Return the [X, Y] coordinate for the center point of the cell that contains the specified text.  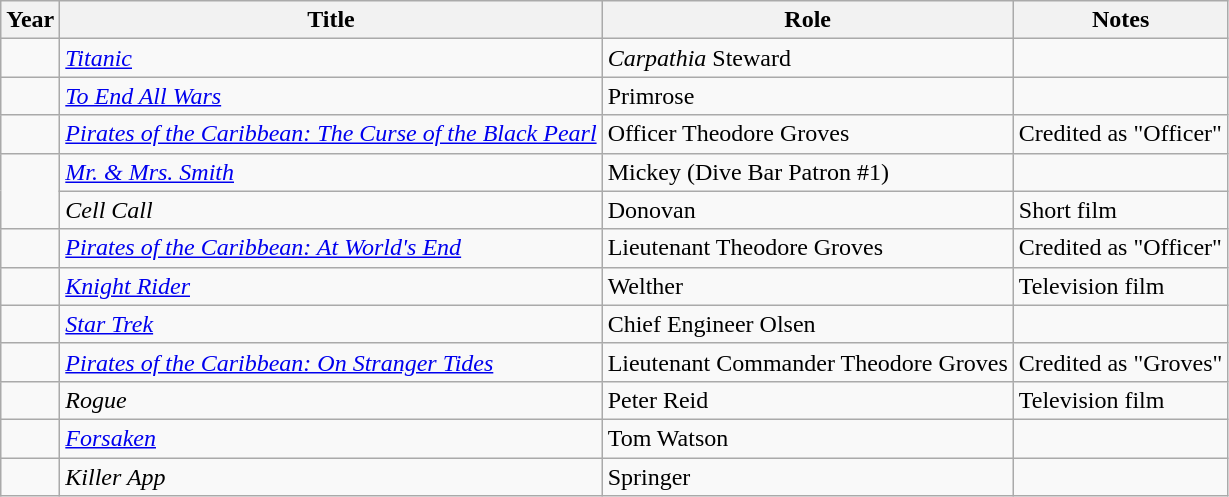
Killer App [331, 477]
Primrose [808, 96]
Notes [1120, 20]
Peter Reid [808, 400]
Chief Engineer Olsen [808, 324]
Mickey (Dive Bar Patron #1) [808, 172]
Title [331, 20]
Credited as "Groves" [1120, 362]
Year [30, 20]
Role [808, 20]
Pirates of the Caribbean: At World's End [331, 248]
Forsaken [331, 438]
Knight Rider [331, 286]
Springer [808, 477]
Mr. & Mrs. Smith [331, 172]
Lieutenant Commander Theodore Groves [808, 362]
Carpathia Steward [808, 58]
Tom Watson [808, 438]
Cell Call [331, 210]
Officer Theodore Groves [808, 134]
Star Trek [331, 324]
Rogue [331, 400]
Short film [1120, 210]
Welther [808, 286]
Titanic [331, 58]
Pirates of the Caribbean: The Curse of the Black Pearl [331, 134]
Lieutenant Theodore Groves [808, 248]
Donovan [808, 210]
Pirates of the Caribbean: On Stranger Tides [331, 362]
To End All Wars [331, 96]
